Extract the [x, y] coordinate from the center of the cell holding the provided text.  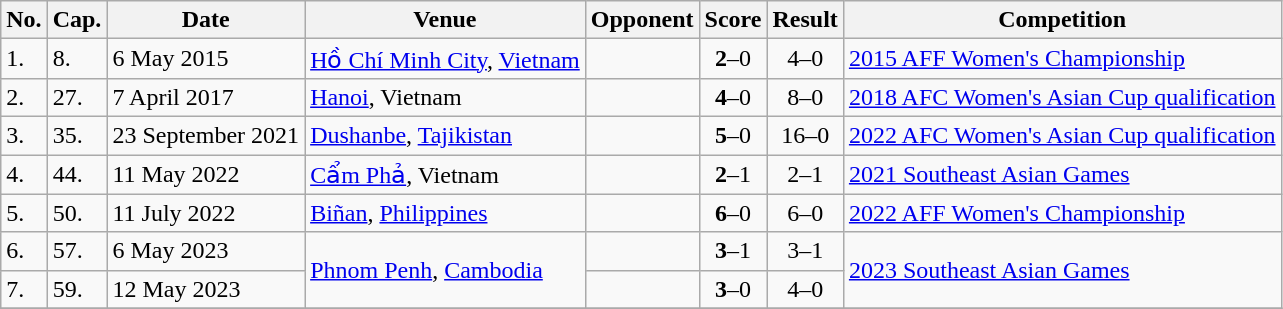
12 May 2023 [206, 289]
44. [77, 174]
57. [77, 251]
27. [77, 97]
5–0 [733, 135]
2022 AFC Women's Asian Cup qualification [1062, 135]
Dushanbe, Tajikistan [446, 135]
7. [24, 289]
8–0 [805, 97]
2021 Southeast Asian Games [1062, 174]
Venue [446, 20]
Result [805, 20]
23 September 2021 [206, 135]
Cẩm Phả, Vietnam [446, 174]
35. [77, 135]
4. [24, 174]
11 May 2022 [206, 174]
1. [24, 59]
Biñan, Philippines [446, 213]
2. [24, 97]
3–0 [733, 289]
Cap. [77, 20]
Date [206, 20]
2018 AFC Women's Asian Cup qualification [1062, 97]
Competition [1062, 20]
59. [77, 289]
No. [24, 20]
2015 AFF Women's Championship [1062, 59]
Hồ Chí Minh City, Vietnam [446, 59]
Score [733, 20]
16–0 [805, 135]
7 April 2017 [206, 97]
2–0 [733, 59]
6 May 2015 [206, 59]
50. [77, 213]
Opponent [642, 20]
5. [24, 213]
Phnom Penh, Cambodia [446, 270]
11 July 2022 [206, 213]
3. [24, 135]
2023 Southeast Asian Games [1062, 270]
6 May 2023 [206, 251]
6. [24, 251]
8. [77, 59]
Hanoi, Vietnam [446, 97]
2022 AFF Women's Championship [1062, 213]
